Provide the (x, y) coordinate of the cell's center where the given text is located.  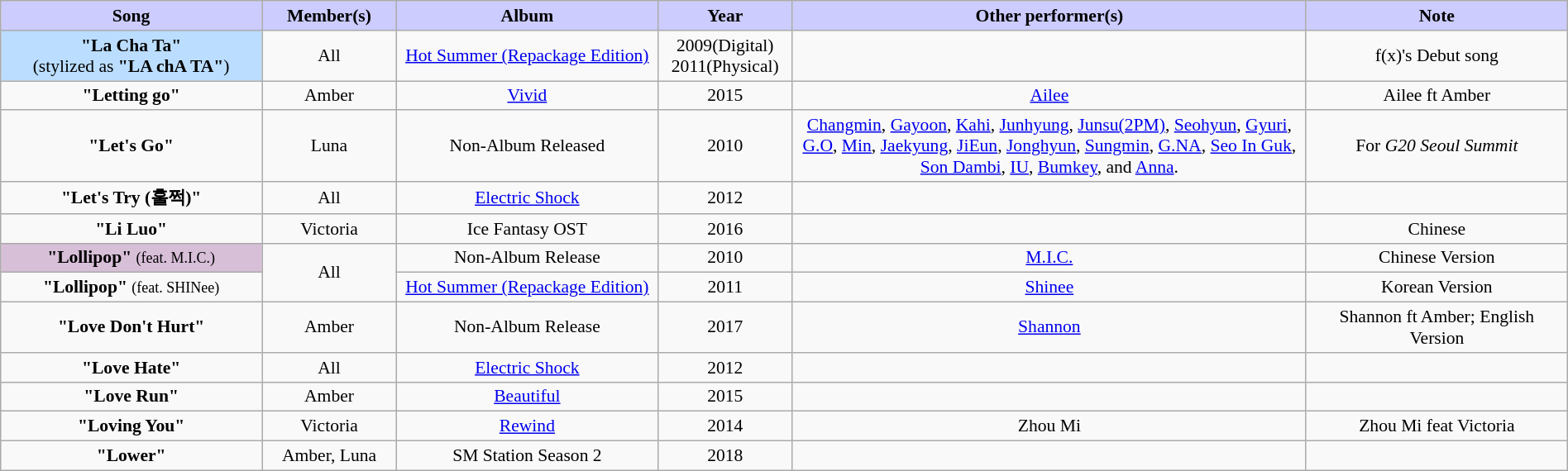
"Letting go" (131, 96)
Album (528, 16)
"La Cha Ta"(stylized as "LA chA TA") (131, 55)
Vivid (528, 96)
For G20 Seoul Summit (1437, 145)
SM Station Season 2 (528, 455)
Ice Fantasy OST (528, 228)
Member(s) (329, 16)
2016 (724, 228)
Zhou Mi (1049, 426)
2018 (724, 455)
Other performer(s) (1049, 16)
Zhou Mi feat Victoria (1437, 426)
2009(Digital) 2011(Physical) (724, 55)
Shinee (1049, 288)
Song (131, 16)
"Love Don't Hurt" (131, 327)
"Let's Try (훌쩍)" (131, 198)
Ailee ft Amber (1437, 96)
"Lollipop" (feat. SHINee) (131, 288)
Chinese (1437, 228)
Ailee (1049, 96)
"Lollipop" (feat. M.I.C.) (131, 258)
Shannon ft Amber; English Version (1437, 327)
"Loving You" (131, 426)
Amber, Luna (329, 455)
Shannon (1049, 327)
"Let's Go" (131, 145)
Rewind (528, 426)
Year (724, 16)
2014 (724, 426)
"Love Run" (131, 397)
"Love Hate" (131, 367)
2017 (724, 327)
2011 (724, 288)
Non-Album Released (528, 145)
"Lower" (131, 455)
Luna (329, 145)
M.I.C. (1049, 258)
f(x)'s Debut song (1437, 55)
Korean Version (1437, 288)
Note (1437, 16)
Beautiful (528, 397)
Chinese Version (1437, 258)
"Li Luo" (131, 228)
